From the cell containing the given text, extract its center point as [X, Y] coordinate. 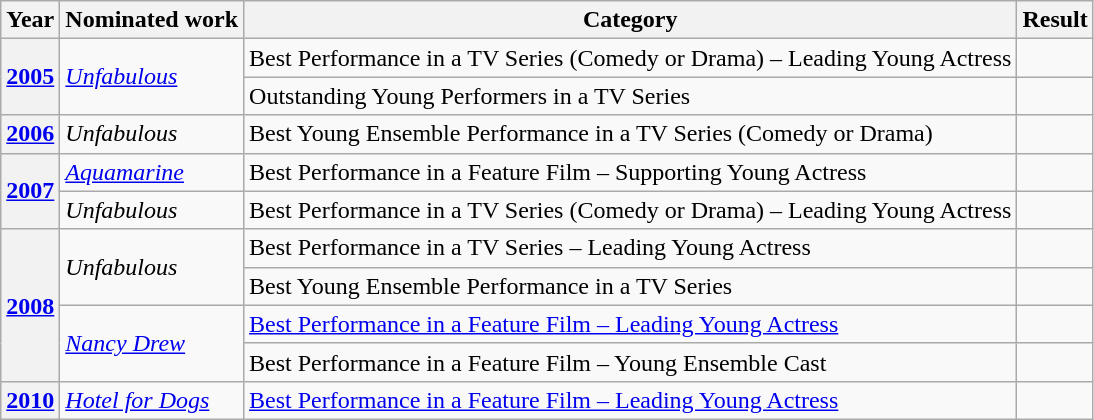
Best Performance in a Feature Film – Young Ensemble Cast [630, 362]
Best Young Ensemble Performance in a TV Series (Comedy or Drama) [630, 134]
Hotel for Dogs [152, 400]
Year [30, 20]
Nominated work [152, 20]
2005 [30, 77]
Nancy Drew [152, 343]
Best Young Ensemble Performance in a TV Series [630, 286]
Best Performance in a TV Series – Leading Young Actress [630, 248]
2010 [30, 400]
2006 [30, 134]
Result [1055, 20]
2007 [30, 191]
Best Performance in a Feature Film – Supporting Young Actress [630, 172]
2008 [30, 305]
Aquamarine [152, 172]
Category [630, 20]
Outstanding Young Performers in a TV Series [630, 96]
